For the text-containing cell, return its midpoint in (X, Y) coordinate format. 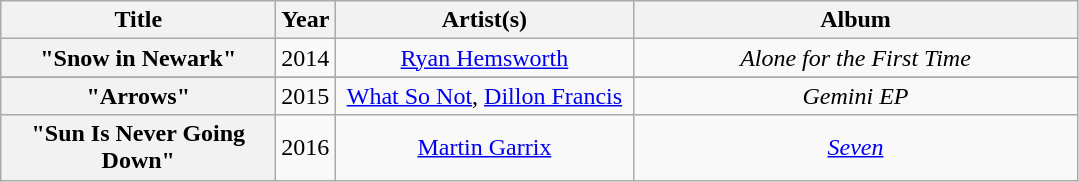
Seven (856, 148)
"Snow in Newark" (138, 58)
2014 (306, 58)
What So Not, Dillon Francis (484, 96)
2015 (306, 96)
Gemini EP (856, 96)
"Arrows" (138, 96)
Ryan Hemsworth (484, 58)
2016 (306, 148)
Martin Garrix (484, 148)
"Sun Is Never Going Down" (138, 148)
Alone for the First Time (856, 58)
Year (306, 20)
Title (138, 20)
Artist(s) (484, 20)
Album (856, 20)
